Detect which cell encompasses the target text, then output its [X, Y] center coordinate. 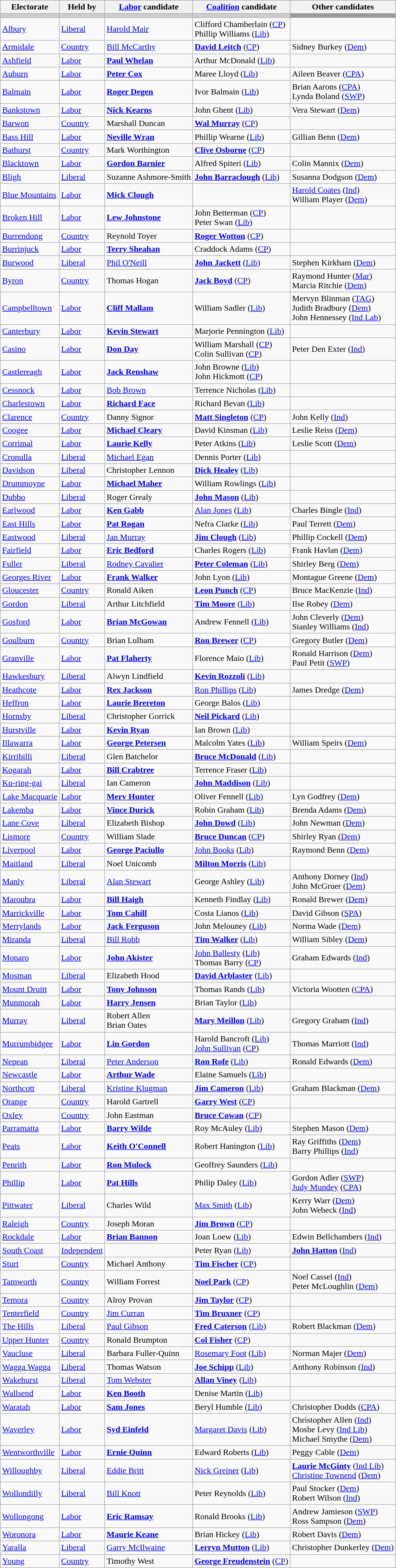
Noel Unicomb [149, 863]
Gordon Barnier [149, 163]
Ronald Brooks (Lib) [241, 1516]
Dick Healey (Lib) [241, 470]
Timothy West [149, 1561]
Charles Rogers (Lib) [241, 550]
Leslie Scott (Dem) [343, 443]
Ray Griffiths (Dem)Barry Phillips (Ind) [343, 1146]
William Speirs (Dem) [343, 743]
Heffron [30, 703]
John Melouney (Lib) [241, 926]
Frank Walker [149, 577]
Mosman [30, 976]
Harold Mair [149, 29]
Albury [30, 29]
Arthur Wade [149, 1075]
Syd Einfeld [149, 1430]
Broken Hill [30, 218]
Kerry Warr (Dem)John Webeck (Ind) [343, 1205]
Heathcote [30, 690]
Cronulla [30, 457]
Illawarra [30, 743]
John Newman (Dem) [343, 823]
Other candidates [343, 7]
Jim Taylor (CP) [241, 1300]
Peter Atkins (Lib) [241, 443]
Mark Worthington [149, 150]
Milton Morris (Lib) [241, 863]
Kevin Ryan [149, 730]
Auburn [30, 74]
Raymond Hunter (Mar)Marcia Ritchie (Dem) [343, 281]
Burrinjuck [30, 249]
Brian Taylor (Lib) [241, 1003]
Wollongong [30, 1516]
Murrumbidgee [30, 1043]
John Ghent (Lib) [241, 110]
Hawkesbury [30, 676]
Ronald Brumpton [149, 1340]
Granville [30, 658]
Christopher Gorrick [149, 716]
Elaine Samuels (Lib) [241, 1075]
Jack Ferguson [149, 926]
Tim Bruxner (CP) [241, 1313]
Michael Egan [149, 457]
Thomas Hogan [149, 281]
Cessnock [30, 390]
Roger Degen [149, 92]
Maitland [30, 863]
Edwin Bellchambers (Ind) [343, 1237]
Sam Jones [149, 1407]
Kirribilli [30, 756]
Charlestown [30, 403]
Bass Hill [30, 137]
Rockdale [30, 1237]
Coalition candidate [241, 7]
Bill Knott [149, 1493]
Alroy Provan [149, 1300]
Lerryn Mutton (Lib) [241, 1548]
Gregory Butler (Dem) [343, 640]
John Browne (Lib)John Hickmott (CP) [241, 372]
Gordon [30, 604]
Peter Cox [149, 74]
William Sadler (Lib) [241, 308]
Drummoyne [30, 484]
Harold Bancroft (Lib)John Sullivan (CP) [241, 1043]
Bruce McDonald (Lib) [241, 756]
Pat Flaherty [149, 658]
Elizabeth Bishop [149, 823]
Marjorie Pennington (Lib) [241, 331]
George Ashley (Lib) [241, 881]
Davidson [30, 470]
Earlwood [30, 510]
Coogee [30, 430]
Garry McIlwaine [149, 1548]
Kevin Rozzoli (Lib) [241, 676]
Temora [30, 1300]
Electorate [30, 7]
Phillip Wearne (Lib) [241, 137]
Lane Cove [30, 823]
Leon Punch (CP) [241, 590]
Maroubra [30, 899]
Maurie Keane [149, 1534]
Anthony Dorney (Ind)John McGruer (Dem) [343, 881]
Ivor Balmain (Lib) [241, 92]
Robert Davis (Dem) [343, 1534]
Gloucester [30, 590]
Northcott [30, 1088]
Phillip [30, 1183]
Eric Bedford [149, 550]
Charles Wild [149, 1205]
Elizabeth Hood [149, 976]
Stephen Mason (Dem) [343, 1128]
Canterbury [30, 331]
John Akister [149, 958]
Mount Druitt [30, 989]
Suzanne Ashmore-Smith [149, 177]
Robert Hanington (Lib) [241, 1146]
Maree Lloyd (Lib) [241, 74]
Ronald Brewer (Dem) [343, 899]
Campbelltown [30, 308]
Don Day [149, 349]
Costa Lianos (Lib) [241, 913]
Gosford [30, 622]
Graham Blackman (Dem) [343, 1088]
Ron Rofe (Lib) [241, 1061]
Beryl Humble (Lib) [241, 1407]
Craddock Adams (CP) [241, 249]
East Hills [30, 524]
Sturt [30, 1264]
Fuller [30, 564]
Ron Mulock [149, 1164]
Roger Wotton (CP) [241, 236]
Graham Edwards (Ind) [343, 958]
Arthur McDonald (Lib) [241, 60]
Norman Majer (Dem) [343, 1353]
Peter Ryan (Lib) [241, 1250]
Goulburn [30, 640]
Nepean [30, 1061]
Tony Johnson [149, 989]
James Dredge (Dem) [343, 690]
Waratah [30, 1407]
Wal Murray (CP) [241, 123]
Col Fisher (CP) [241, 1340]
John Mason (Lib) [241, 497]
Merv Hunter [149, 796]
John Betterman (CP)Peter Swan (Lib) [241, 218]
Danny Signor [149, 417]
Michael Cleary [149, 430]
Robin Graham (Lib) [241, 810]
Garry West (CP) [241, 1101]
Eddie Britt [149, 1471]
Paul Stocker (Dem)Robert Wilson (Ind) [343, 1493]
Paul Whelan [149, 60]
Hurstville [30, 730]
Vince Durick [149, 810]
Nick Kearns [149, 110]
Tim Fischer (CP) [241, 1264]
Malcolm Yates (Lib) [241, 743]
Ron Phillips (Lib) [241, 690]
Merrylands [30, 926]
William Rowlings (Lib) [241, 484]
Alan Jones (Lib) [241, 510]
John Books (Lib) [241, 850]
Ron Brewer (CP) [241, 640]
Wollondilly [30, 1493]
Upper Hunter [30, 1340]
Robert Blackman (Dem) [343, 1326]
Christopher Dodds (CPA) [343, 1407]
Wallsend [30, 1393]
Aileen Beaver (CPA) [343, 74]
Laurie Brereton [149, 703]
Wakehurst [30, 1380]
Gillian Benn (Dem) [343, 137]
John Maddison (Lib) [241, 783]
Christopher Lennon [149, 470]
Ian Brown (Lib) [241, 730]
Dennis Porter (Lib) [241, 457]
Bill Crabtree [149, 770]
The Hills [30, 1326]
Noel Park (CP) [241, 1282]
John Cleverly (Dem)Stanley Williams (Ind) [343, 622]
John Lyon (Lib) [241, 577]
Bruce Duncan (CP) [241, 836]
Hornsby [30, 716]
Frank Havlan (Dem) [343, 550]
Laurie McGinty (Ind Lib)Christine Townend (Dem) [343, 1471]
Reynold Toyer [149, 236]
Waverley [30, 1430]
Keith O'Connell [149, 1146]
Vera Stewart (Dem) [343, 110]
John Eastman [149, 1115]
Brian McGowan [149, 622]
Susanna Dodgson (Dem) [343, 177]
Peter Den Exter (Ind) [343, 349]
Peggy Cable (Dem) [343, 1453]
Montague Greene (Dem) [343, 577]
South Coast [30, 1250]
Shirley Ryan (Dem) [343, 836]
Matt Singleton (CP) [241, 417]
Andrew Jamieson (SWP)Ross Sampson (Dem) [343, 1516]
David Gibson (SPA) [343, 913]
Michael Anthony [149, 1264]
Geoffrey Saunders (Lib) [241, 1164]
Lin Gordon [149, 1043]
Brian Aarons (CPA)Lynda Boland (SWP) [343, 92]
Oxley [30, 1115]
Colin Mannix (Dem) [343, 163]
Bill Robb [149, 940]
Lakemba [30, 810]
Barbara Fuller-Quinn [149, 1353]
Harold Coates (Ind)William Player (Dem) [343, 195]
Edward Roberts (Lib) [241, 1453]
Andrew Fennell (Lib) [241, 622]
Orange [30, 1101]
Clive Osborne (CP) [241, 150]
Peats [30, 1146]
Jim Brown (CP) [241, 1224]
Ronald Harrison (Dem)Paul Petit (SWP) [343, 658]
Thomas Rands (Lib) [241, 989]
Clifford Chamberlain (CP)Phillip Williams (Lib) [241, 29]
Newcastle [30, 1075]
Corrimal [30, 443]
Kogarah [30, 770]
John Barraclough (Lib) [241, 177]
Ronald Edwards (Dem) [343, 1061]
David Leitch (CP) [241, 47]
Norma Wade (Dem) [343, 926]
Neil Pickard (Lib) [241, 716]
Paul Gibson [149, 1326]
Murray [30, 1021]
Burrendong [30, 236]
Tamworth [30, 1282]
Bruce MacKenzie (Ind) [343, 590]
Laurie Kelly [149, 443]
Terry Sheahan [149, 249]
Ashfield [30, 60]
Alfred Spiteri (Lib) [241, 163]
Raymond Benn (Dem) [343, 850]
Mick Clough [149, 195]
Parramatta [30, 1128]
Thomas Watson [149, 1367]
Rosemary Foot (Lib) [241, 1353]
Jim Cameron (Lib) [241, 1088]
Nick Greiner (Lib) [241, 1471]
Ernie Quinn [149, 1453]
Bruce Cowan (CP) [241, 1115]
Allan Viney (Lib) [241, 1380]
Eric Ramsay [149, 1516]
Raleigh [30, 1224]
Noel Cassel (Ind)Peter McLoughlin (Dem) [343, 1282]
David Arblaster (Lib) [241, 976]
Joe Schipp (Lib) [241, 1367]
Balmain [30, 92]
Christopher Allen (Ind)Moshe Levy (Ind Lib)Michael Smythe (Dem) [343, 1430]
Kenneth Findlay (Lib) [241, 899]
Denise Martin (Lib) [241, 1393]
Thomas Marriott (Ind) [343, 1043]
Yaralla [30, 1548]
David Kinsman (Lib) [241, 430]
George Petersen [149, 743]
Tom Webster [149, 1380]
Jack Renshaw [149, 372]
Brian Bannon [149, 1237]
Pat Hills [149, 1183]
Tim Moore (Lib) [241, 604]
Blue Mountains [30, 195]
Ronald Aiken [149, 590]
Barry Wilde [149, 1128]
Bill McCarthy [149, 47]
Terrence Fraser (Lib) [241, 770]
Wentworthville [30, 1453]
Bill Haigh [149, 899]
Barwon [30, 123]
Rodney Cavalier [149, 564]
Woronora [30, 1534]
Penrith [30, 1164]
Lismore [30, 836]
Terrence Nicholas (Lib) [241, 390]
Peter Anderson [149, 1061]
Brian Lulham [149, 640]
Jim Curran [149, 1313]
Neville Wran [149, 137]
William Slade [149, 836]
Bob Brown [149, 390]
Ian Cameron [149, 783]
William Marshall (CP)Colin Sullivan (CP) [241, 349]
Byron [30, 281]
Vaucluse [30, 1353]
Tenterfield [30, 1313]
Marrickville [30, 913]
Leslie Reiss (Dem) [343, 430]
Independent [82, 1250]
Armidale [30, 47]
Gordon Adler (SWP)Judy Mundey (CPA) [343, 1183]
Munmorah [30, 1003]
Jim Clough (Lib) [241, 537]
Held by [82, 7]
Roger Grealy [149, 497]
Ken Booth [149, 1393]
Mervyn Blinman (TAG)Judith Bradbury (Dem)John Hennessey (Ind Lab) [343, 308]
Stephen Kirkham (Dem) [343, 263]
Harold Gartrell [149, 1101]
Phillip Cockell (Dem) [343, 537]
George Balos (Lib) [241, 703]
Peter Coleman (Lib) [241, 564]
Christopher Dunkerley (Dem) [343, 1548]
Phil O'Neill [149, 263]
Manly [30, 881]
Lyn Godfrey (Dem) [343, 796]
Kevin Stewart [149, 331]
Cliff Mallam [149, 308]
Lake Macquarie [30, 796]
John Dowd (Lib) [241, 823]
Paul Terrett (Dem) [343, 524]
John Hatton (Ind) [343, 1250]
Wagga Wagga [30, 1367]
Monaro [30, 958]
Victoria Wootten (CPA) [343, 989]
Michael Maher [149, 484]
Arthur Litchfield [149, 604]
Nefra Clarke (Lib) [241, 524]
Sidney Burkey (Dem) [343, 47]
Peter Reynolds (Lib) [241, 1493]
Jan Murray [149, 537]
Kristine Klugman [149, 1088]
Max Smith (Lib) [241, 1205]
Dubbo [30, 497]
Clarence [30, 417]
Joan Loew (Lib) [241, 1237]
Liverpool [30, 850]
Alan Stewart [149, 881]
Mary Meillon (Lib) [241, 1021]
Ilse Robey (Dem) [343, 604]
Blacktown [30, 163]
Charles Bingle (Ind) [343, 510]
William Forrest [149, 1282]
Robert AllenBrian Oates [149, 1021]
Florence Maio (Lib) [241, 658]
John Kelly (Ind) [343, 417]
Bligh [30, 177]
Richard Bevan (Lib) [241, 403]
Glen Batchelor [149, 756]
Anthony Robinson (Ind) [343, 1367]
Tim Walker (Lib) [241, 940]
John Ballesty (Lib)Thomas Barry (CP) [241, 958]
Richard Face [149, 403]
Shirley Berg (Dem) [343, 564]
Ken Gabb [149, 510]
Oliver Fennell (Lib) [241, 796]
Labor candidate [149, 7]
Tom Cahill [149, 913]
Pat Rogan [149, 524]
Castlereagh [30, 372]
Alwyn Lindfield [149, 676]
Fairfield [30, 550]
Brian Hickey (Lib) [241, 1534]
Bathurst [30, 150]
Marshall Duncan [149, 123]
Ku-ring-gai [30, 783]
Harry Jensen [149, 1003]
Eastwood [30, 537]
Willoughby [30, 1471]
George Paciullo [149, 850]
Philip Daley (Lib) [241, 1183]
Lew Johnstone [149, 218]
George Freudenstein (CP) [241, 1561]
Brenda Adams (Dem) [343, 810]
Roy McAuley (Lib) [241, 1128]
Margaret Davis (Lib) [241, 1430]
Georges River [30, 577]
William Sibley (Dem) [343, 940]
Jack Boyd (CP) [241, 281]
John Jackett (Lib) [241, 263]
Burwood [30, 263]
Rex Jackson [149, 690]
Casino [30, 349]
Joseph Moran [149, 1224]
Gregory Graham (Ind) [343, 1021]
Young [30, 1561]
Bankstown [30, 110]
Fred Caterson (Lib) [241, 1326]
Miranda [30, 940]
Pittwater [30, 1205]
